Return (x, y) of the center of cell containing provided text 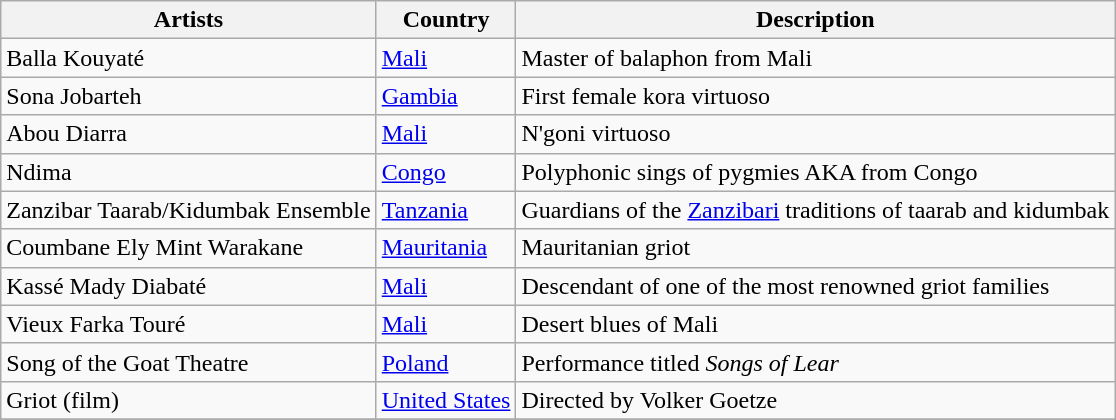
Desert blues of Mali (816, 324)
Song of the Goat Theatre (188, 362)
Kassé Mady Diabaté (188, 286)
Ndima (188, 172)
Master of balaphon from Mali (816, 58)
Griot (film) (188, 400)
Performance titled Songs of Lear (816, 362)
Zanzibar Taarab/Kidumbak Ensemble (188, 210)
Country (446, 20)
Coumbane Ely Mint Warakane (188, 248)
Descendant of one of the most renowned griot families (816, 286)
First female kora virtuoso (816, 96)
Tanzania (446, 210)
Mauritania (446, 248)
Vieux Farka Touré (188, 324)
Poland (446, 362)
Sona Jobarteh (188, 96)
Polyphonic sings of pygmies AKA from Congo (816, 172)
Balla Kouyaté (188, 58)
Mauritanian griot (816, 248)
Guardians of the Zanzibari traditions of taarab and kidumbak (816, 210)
Description (816, 20)
Directed by Volker Goetze (816, 400)
United States (446, 400)
N'goni virtuoso (816, 134)
Abou Diarra (188, 134)
Artists (188, 20)
Gambia (446, 96)
Congo (446, 172)
